Locate the cell with the specified text and output its [X, Y] center coordinate. 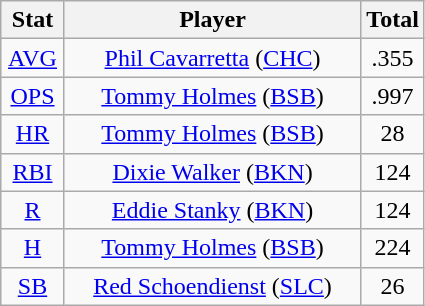
R [33, 210]
26 [393, 286]
RBI [33, 172]
AVG [33, 58]
224 [393, 248]
Red Schoendienst (SLC) [212, 286]
SB [33, 286]
Stat [33, 20]
H [33, 248]
28 [393, 134]
.997 [393, 96]
OPS [33, 96]
.355 [393, 58]
Phil Cavarretta (CHC) [212, 58]
Player [212, 20]
Total [393, 20]
HR [33, 134]
Eddie Stanky (BKN) [212, 210]
Dixie Walker (BKN) [212, 172]
